For the text-containing cell, return its midpoint in [X, Y] coordinate format. 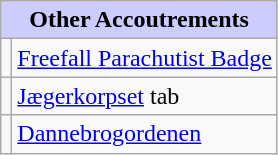
Dannebrogordenen [145, 134]
Freefall Parachutist Badge [145, 58]
Jægerkorpset tab [145, 96]
Other Accoutrements [140, 20]
